Identify which cell holds the provided text, then report its [X, Y] central coordinate. 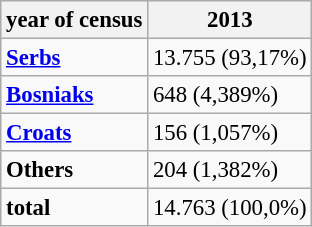
Bosniaks [74, 95]
156 (1,057%) [230, 133]
total [74, 208]
14.763 (100,0%) [230, 208]
Others [74, 170]
Serbs [74, 58]
Croats [74, 133]
year of census [74, 20]
204 (1,382%) [230, 170]
648 (4,389%) [230, 95]
2013 [230, 20]
13.755 (93,17%) [230, 58]
